Locate the cell with the specified text and output its [x, y] center coordinate. 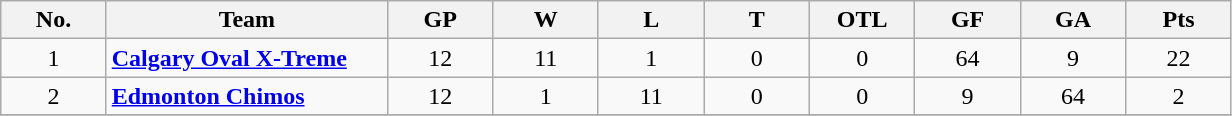
GP [440, 20]
T [756, 20]
W [546, 20]
OTL [862, 20]
No. [54, 20]
22 [1179, 58]
Pts [1179, 20]
Team [246, 20]
GA [1072, 20]
Edmonton Chimos [246, 96]
GF [968, 20]
Calgary Oval X-Treme [246, 58]
L [650, 20]
